Detect which cell encompasses the target text, then output its [X, Y] center coordinate. 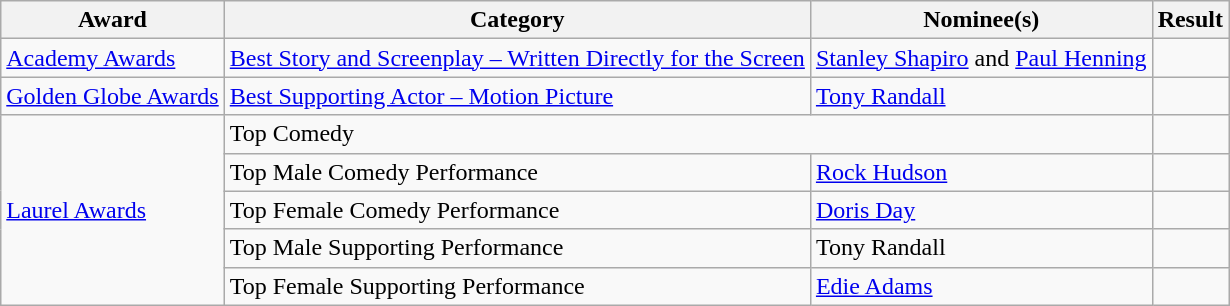
Laurel Awards [113, 210]
Best Story and Screenplay – Written Directly for the Screen [517, 58]
Stanley Shapiro and Paul Henning [981, 58]
Top Female Comedy Performance [517, 210]
Best Supporting Actor – Motion Picture [517, 96]
Nominee(s) [981, 20]
Edie Adams [981, 286]
Category [517, 20]
Top Male Supporting Performance [517, 248]
Rock Hudson [981, 172]
Golden Globe Awards [113, 96]
Doris Day [981, 210]
Award [113, 20]
Top Female Supporting Performance [517, 286]
Top Male Comedy Performance [517, 172]
Result [1190, 20]
Academy Awards [113, 58]
Top Comedy [688, 134]
